From the cell containing the given text, extract its center point as (x, y) coordinate. 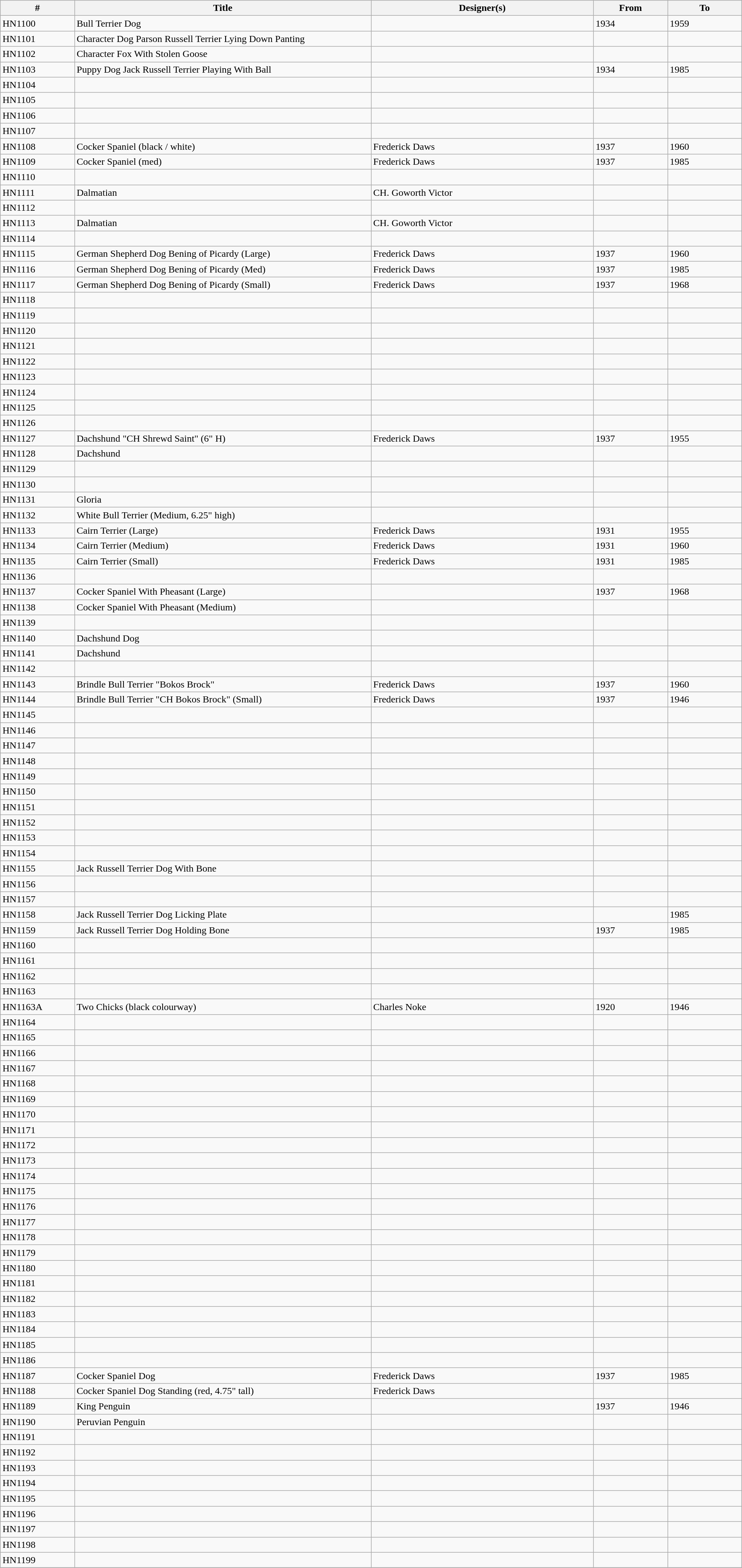
HN1172 (38, 1145)
German Shepherd Dog Bening of Picardy (Med) (223, 269)
German Shepherd Dog Bening of Picardy (Large) (223, 254)
HN1119 (38, 315)
HN1162 (38, 976)
HN1129 (38, 469)
HN1159 (38, 930)
HN1164 (38, 1022)
HN1111 (38, 193)
Gloria (223, 500)
Bull Terrier Dog (223, 23)
From (631, 8)
HN1134 (38, 546)
HN1168 (38, 1084)
HN1153 (38, 838)
Dachshund Dog (223, 638)
HN1158 (38, 914)
HN1103 (38, 69)
Jack Russell Terrier Dog With Bone (223, 868)
HN1148 (38, 761)
Brindle Bull Terrier "CH Bokos Brock" (Small) (223, 700)
HN1105 (38, 100)
HN1136 (38, 576)
HN1123 (38, 377)
HN1130 (38, 484)
HN1196 (38, 1514)
HN1142 (38, 669)
HN1131 (38, 500)
HN1189 (38, 1406)
HN1147 (38, 746)
HN1173 (38, 1160)
HN1176 (38, 1207)
HN1184 (38, 1329)
Title (223, 8)
HN1102 (38, 54)
Cairn Terrier (Small) (223, 561)
HN1114 (38, 239)
HN1104 (38, 85)
HN1135 (38, 561)
HN1143 (38, 684)
German Shepherd Dog Bening of Picardy (Small) (223, 285)
HN1106 (38, 115)
HN1185 (38, 1345)
HN1191 (38, 1437)
Character Dog Parson Russell Terrier Lying Down Panting (223, 39)
King Penguin (223, 1406)
HN1118 (38, 300)
Brindle Bull Terrier "Bokos Brock" (223, 684)
HN1137 (38, 592)
HN1132 (38, 515)
HN1122 (38, 361)
HN1141 (38, 653)
HN1156 (38, 884)
HN1152 (38, 822)
Character Fox With Stolen Goose (223, 54)
HN1197 (38, 1529)
HN1194 (38, 1483)
HN1180 (38, 1268)
HN1171 (38, 1130)
1959 (705, 23)
HN1178 (38, 1237)
HN1182 (38, 1299)
HN1150 (38, 792)
HN1157 (38, 899)
HN1109 (38, 161)
HN1100 (38, 23)
Cocker Spaniel With Pheasant (Large) (223, 592)
HN1160 (38, 945)
HN1165 (38, 1038)
Dachshund "CH Shrewd Saint" (6" H) (223, 438)
HN1190 (38, 1421)
HN1107 (38, 131)
White Bull Terrier (Medium, 6.25" high) (223, 515)
Cocker Spaniel Dog (223, 1375)
HN1117 (38, 285)
HN1144 (38, 700)
HN1101 (38, 39)
HN1193 (38, 1468)
HN1169 (38, 1099)
HN1187 (38, 1375)
HN1140 (38, 638)
HN1120 (38, 331)
HN1126 (38, 423)
HN1115 (38, 254)
HN1155 (38, 868)
Designer(s) (483, 8)
Cairn Terrier (Large) (223, 530)
Jack Russell Terrier Dog Holding Bone (223, 930)
HN1149 (38, 776)
HN1179 (38, 1253)
HN1112 (38, 208)
1920 (631, 1007)
Cocker Spaniel Dog Standing (red, 4.75" tall) (223, 1391)
HN1198 (38, 1545)
Charles Noke (483, 1007)
HN1163 (38, 992)
Cocker Spaniel With Pheasant (Medium) (223, 607)
HN1199 (38, 1560)
HN1195 (38, 1499)
HN1124 (38, 392)
HN1170 (38, 1114)
Cairn Terrier (Medium) (223, 546)
HN1146 (38, 730)
HN1125 (38, 407)
Jack Russell Terrier Dog Licking Plate (223, 914)
HN1183 (38, 1314)
# (38, 8)
HN1145 (38, 715)
HN1163A (38, 1007)
Cocker Spaniel (black / white) (223, 146)
HN1128 (38, 454)
Puppy Dog Jack Russell Terrier Playing With Ball (223, 69)
HN1186 (38, 1360)
HN1174 (38, 1176)
HN1151 (38, 807)
HN1133 (38, 530)
HN1139 (38, 623)
HN1177 (38, 1222)
HN1175 (38, 1191)
HN1116 (38, 269)
HN1154 (38, 853)
HN1166 (38, 1053)
To (705, 8)
Two Chicks (black colourway) (223, 1007)
HN1121 (38, 346)
Cocker Spaniel (med) (223, 161)
HN1181 (38, 1283)
HN1127 (38, 438)
HN1167 (38, 1068)
HN1108 (38, 146)
HN1188 (38, 1391)
HN1110 (38, 177)
HN1161 (38, 961)
HN1192 (38, 1453)
HN1113 (38, 223)
Peruvian Penguin (223, 1421)
HN1138 (38, 607)
